Extract the (X, Y) coordinate from the center of the cell holding the provided text.  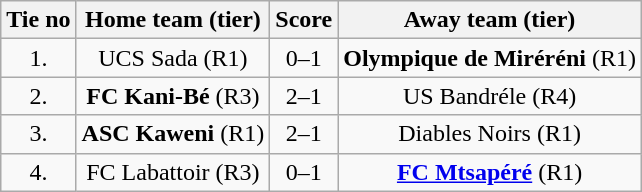
US Bandréle (R4) (490, 96)
Away team (tier) (490, 20)
3. (38, 134)
Tie no (38, 20)
ASC Kaweni (R1) (173, 134)
1. (38, 58)
Score (304, 20)
FC Mtsapéré (R1) (490, 172)
2. (38, 96)
FC Kani-Bé (R3) (173, 96)
4. (38, 172)
Diables Noirs (R1) (490, 134)
UCS Sada (R1) (173, 58)
FC Labattoir (R3) (173, 172)
Home team (tier) (173, 20)
Olympique de Miréréni (R1) (490, 58)
